Return (X, Y) of the center of cell containing provided text 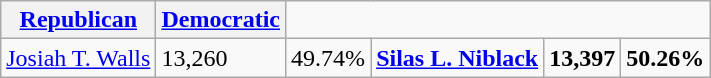
Democratic (221, 20)
49.74% (328, 58)
Republican (78, 20)
13,397 (582, 58)
Josiah T. Walls (78, 58)
13,260 (221, 58)
50.26% (666, 58)
Silas L. Niblack (458, 58)
